Determine the (X, Y) coordinate at the center of the cell enclosing the given text.  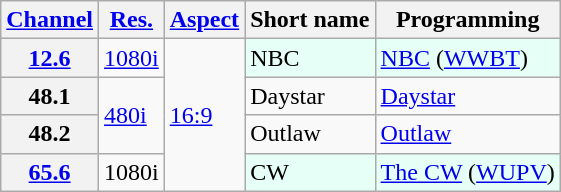
48.2 (50, 134)
The CW (WUPV) (468, 172)
Short name (310, 20)
NBC (WWBT) (468, 58)
16:9 (204, 115)
480i (132, 115)
Res. (132, 20)
12.6 (50, 58)
65.6 (50, 172)
48.1 (50, 96)
Aspect (204, 20)
Channel (50, 20)
CW (310, 172)
NBC (310, 58)
Programming (468, 20)
